Locate the cell with the specified text and output its (X, Y) center coordinate. 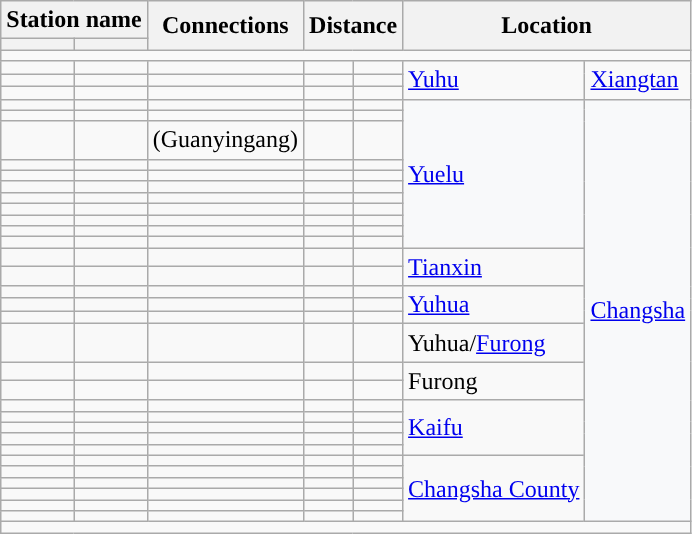
Xiangtan (638, 80)
Yuelu (494, 174)
Location (547, 26)
Furong (494, 381)
Connections (225, 26)
Station name (74, 20)
Changsha (638, 310)
Distance (354, 26)
Kaifu (494, 428)
Yuhu (494, 80)
Tianxin (494, 267)
Changsha County (494, 488)
Yuhua/Furong (494, 343)
(Guanyingang) (225, 140)
Yuhua (494, 305)
